Return the [x, y] coordinate for the center point of the cell that contains the specified text.  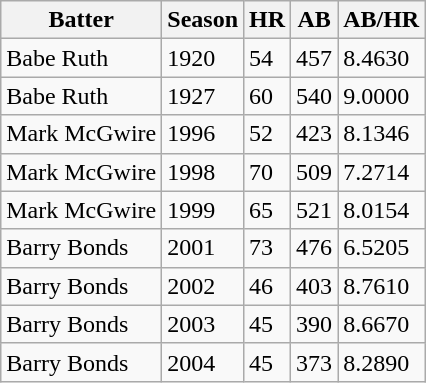
540 [314, 96]
9.0000 [382, 96]
8.6670 [382, 324]
1920 [203, 58]
7.2714 [382, 172]
AB [314, 20]
6.5205 [382, 248]
HR [268, 20]
46 [268, 286]
Season [203, 20]
509 [314, 172]
2004 [203, 362]
Batter [82, 20]
60 [268, 96]
476 [314, 248]
8.0154 [382, 210]
70 [268, 172]
AB/HR [382, 20]
8.7610 [382, 286]
8.4630 [382, 58]
1998 [203, 172]
457 [314, 58]
73 [268, 248]
423 [314, 134]
390 [314, 324]
1927 [203, 96]
54 [268, 58]
1999 [203, 210]
1996 [203, 134]
2002 [203, 286]
52 [268, 134]
373 [314, 362]
403 [314, 286]
521 [314, 210]
65 [268, 210]
8.1346 [382, 134]
2001 [203, 248]
8.2890 [382, 362]
2003 [203, 324]
